Provide the (x, y) coordinate of the cell's center where the given text is located.  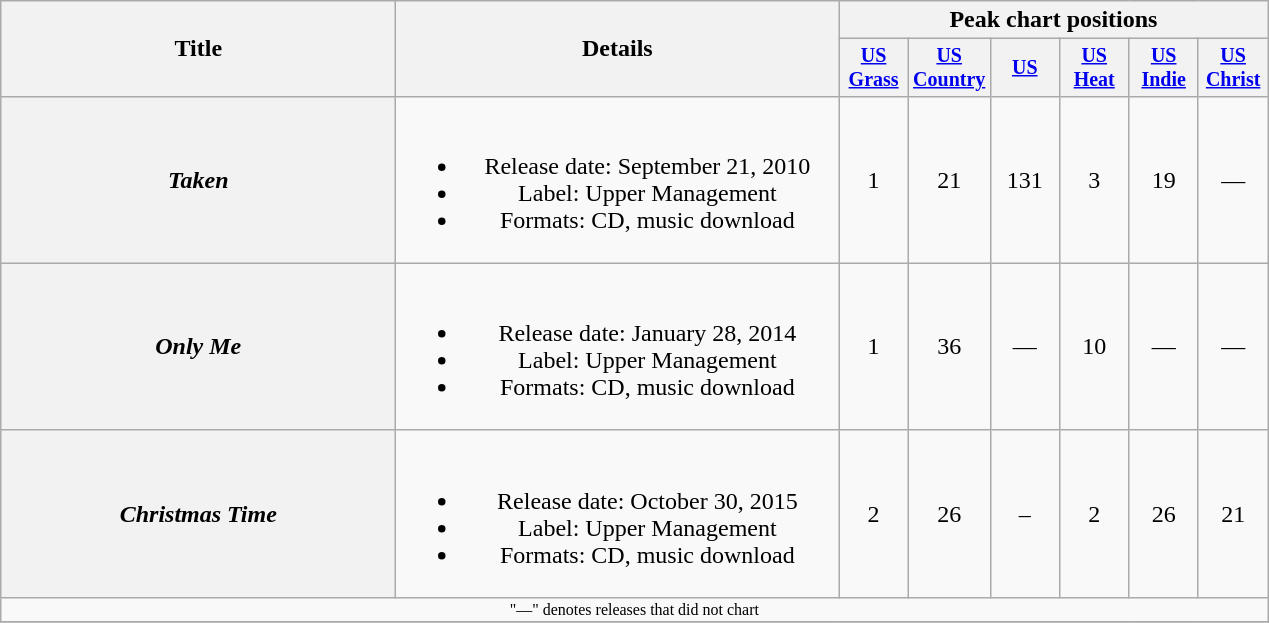
Release date: October 30, 2015Label: Upper ManagementFormats: CD, music download (618, 514)
– (1024, 514)
Only Me (198, 346)
US Christ (1232, 68)
36 (949, 346)
US Grass (874, 68)
US Indie (1164, 68)
19 (1164, 180)
10 (1094, 346)
Release date: January 28, 2014Label: Upper ManagementFormats: CD, music download (618, 346)
US Country (949, 68)
"—" denotes releases that did not chart (634, 609)
US (1024, 68)
USHeat (1094, 68)
Christmas Time (198, 514)
Peak chart positions (1054, 20)
3 (1094, 180)
Taken (198, 180)
Details (618, 49)
131 (1024, 180)
Release date: September 21, 2010Label: Upper ManagementFormats: CD, music download (618, 180)
Title (198, 49)
